Return the (x, y) coordinate for the center point of the cell that contains the specified text.  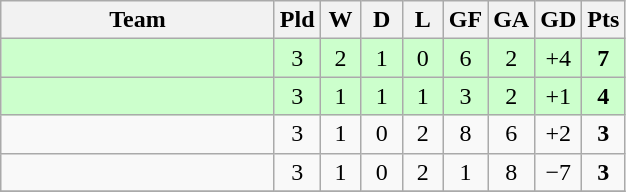
D (382, 20)
4 (604, 96)
+4 (558, 58)
Pts (604, 20)
Pld (297, 20)
−7 (558, 172)
GD (558, 20)
+1 (558, 96)
L (422, 20)
+2 (558, 134)
Team (138, 20)
7 (604, 58)
GA (512, 20)
W (340, 20)
GF (465, 20)
